From the cell containing the given text, extract its center point as (X, Y) coordinate. 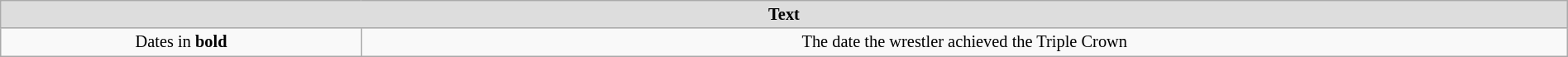
The date the wrestler achieved the Triple Crown (964, 42)
Dates in bold (181, 42)
Text (784, 14)
